Identify which cell holds the provided text, then report its [X, Y] central coordinate. 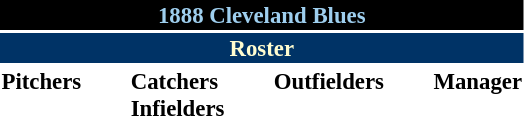
1888 Cleveland Blues [262, 15]
Roster [262, 48]
